Output the [x, y] coordinate of the center of the cell containing the given text.  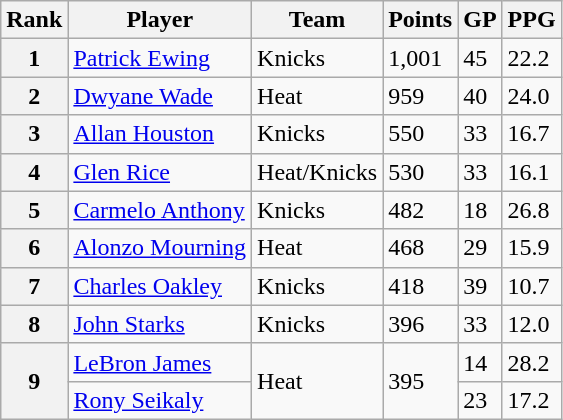
530 [420, 172]
550 [420, 134]
24.0 [532, 96]
16.7 [532, 134]
Charles Oakley [160, 286]
468 [420, 248]
28.2 [532, 362]
Alonzo Mourning [160, 248]
Dwyane Wade [160, 96]
16.1 [532, 172]
Carmelo Anthony [160, 210]
7 [34, 286]
14 [480, 362]
9 [34, 381]
GP [480, 20]
Player [160, 20]
Team [318, 20]
8 [34, 324]
18 [480, 210]
LeBron James [160, 362]
22.2 [532, 58]
2 [34, 96]
418 [420, 286]
40 [480, 96]
PPG [532, 20]
1 [34, 58]
396 [420, 324]
Rank [34, 20]
John Starks [160, 324]
Glen Rice [160, 172]
482 [420, 210]
12.0 [532, 324]
4 [34, 172]
6 [34, 248]
959 [420, 96]
17.2 [532, 400]
Patrick Ewing [160, 58]
1,001 [420, 58]
15.9 [532, 248]
3 [34, 134]
10.7 [532, 286]
45 [480, 58]
Points [420, 20]
5 [34, 210]
29 [480, 248]
23 [480, 400]
Allan Houston [160, 134]
39 [480, 286]
395 [420, 381]
26.8 [532, 210]
Rony Seikaly [160, 400]
Heat/Knicks [318, 172]
